Provide the (x, y) coordinate of the cell's center where the given text is located.  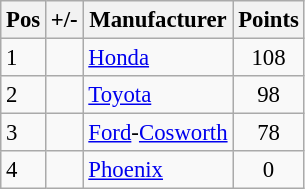
2 (24, 95)
Toyota (158, 95)
Honda (158, 58)
Ford-Cosworth (158, 133)
0 (268, 170)
Manufacturer (158, 20)
98 (268, 95)
78 (268, 133)
Phoenix (158, 170)
3 (24, 133)
+/- (65, 20)
108 (268, 58)
Points (268, 20)
1 (24, 58)
Pos (24, 20)
4 (24, 170)
